Detect which cell encompasses the target text, then output its (x, y) center coordinate. 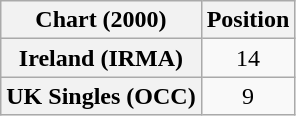
Chart (2000) (101, 20)
UK Singles (OCC) (101, 96)
Ireland (IRMA) (101, 58)
Position (248, 20)
14 (248, 58)
9 (248, 96)
